Capture the cell that displays the provided text and extract its [X, Y] central coordinate. 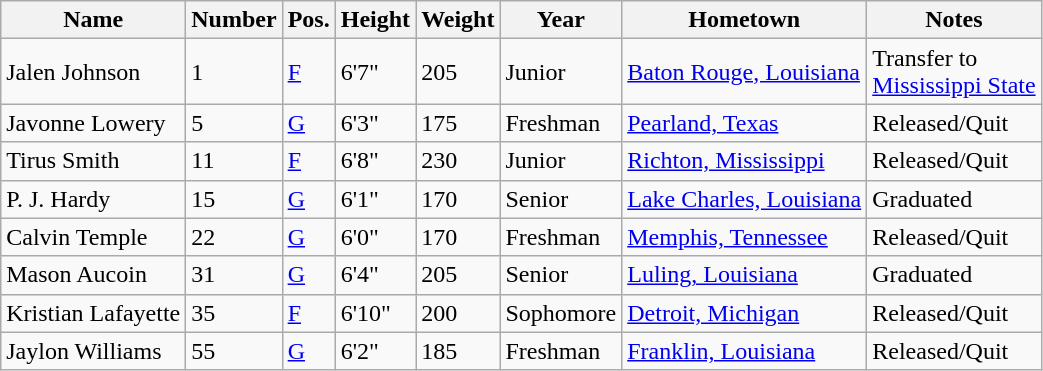
185 [458, 351]
Franklin, Louisiana [744, 351]
200 [458, 313]
Number [234, 20]
15 [234, 199]
Lake Charles, Louisiana [744, 199]
Javonne Lowery [94, 123]
Weight [458, 20]
Mason Aucoin [94, 275]
P. J. Hardy [94, 199]
Luling, Louisiana [744, 275]
Baton Rouge, Louisiana [744, 72]
6'3" [375, 123]
6'4" [375, 275]
5 [234, 123]
11 [234, 161]
6'2" [375, 351]
Transfer to Mississippi State [954, 72]
Hometown [744, 20]
175 [458, 123]
35 [234, 313]
Pos. [308, 20]
Kristian Lafayette [94, 313]
Name [94, 20]
6'8" [375, 161]
Detroit, Michigan [744, 313]
6'0" [375, 237]
6'7" [375, 72]
Tirus Smith [94, 161]
Pearland, Texas [744, 123]
6'10" [375, 313]
1 [234, 72]
Memphis, Tennessee [744, 237]
Year [561, 20]
Jalen Johnson [94, 72]
Sophomore [561, 313]
Notes [954, 20]
22 [234, 237]
31 [234, 275]
Jaylon Williams [94, 351]
Height [375, 20]
Calvin Temple [94, 237]
55 [234, 351]
230 [458, 161]
6'1" [375, 199]
Richton, Mississippi [744, 161]
